From the cell containing the given text, extract its center point as [X, Y] coordinate. 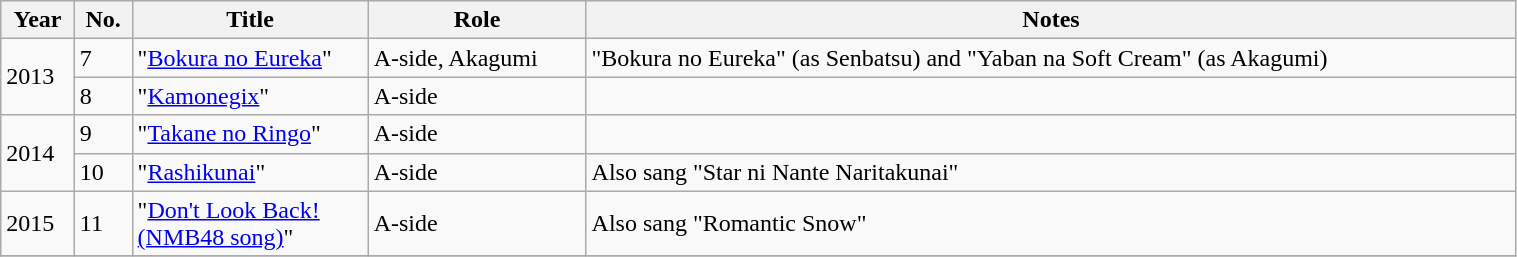
2014 [38, 153]
Notes [1051, 20]
Also sang "Star ni Nante Naritakunai" [1051, 172]
"Takane no Ringo" [250, 134]
7 [103, 58]
No. [103, 20]
"Rashikunai" [250, 172]
Also sang "Romantic Snow" [1051, 224]
9 [103, 134]
"Don't Look Back! (NMB48 song)" [250, 224]
Role [477, 20]
A-side, Akagumi [477, 58]
11 [103, 224]
2015 [38, 224]
"Kamonegix" [250, 96]
Year [38, 20]
2013 [38, 77]
Title [250, 20]
8 [103, 96]
"Bokura no Eureka" [250, 58]
"Bokura no Eureka" (as Senbatsu) and "Yaban na Soft Cream" (as Akagumi) [1051, 58]
10 [103, 172]
